Output the [X, Y] coordinate of the center of the cell containing the given text.  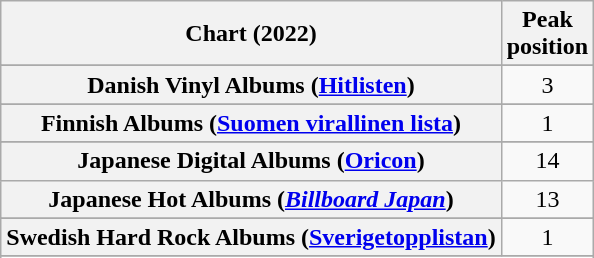
Finnish Albums (Suomen virallinen lista) [251, 123]
Japanese Hot Albums (Billboard Japan) [251, 199]
14 [547, 161]
Swedish Hard Rock Albums (Sverigetopplistan) [251, 237]
3 [547, 85]
13 [547, 199]
Japanese Digital Albums (Oricon) [251, 161]
Peakposition [547, 34]
Danish Vinyl Albums (Hitlisten) [251, 85]
Chart (2022) [251, 34]
